Scan for the cell matching the given text and deliver its (X, Y) coordinate at center. 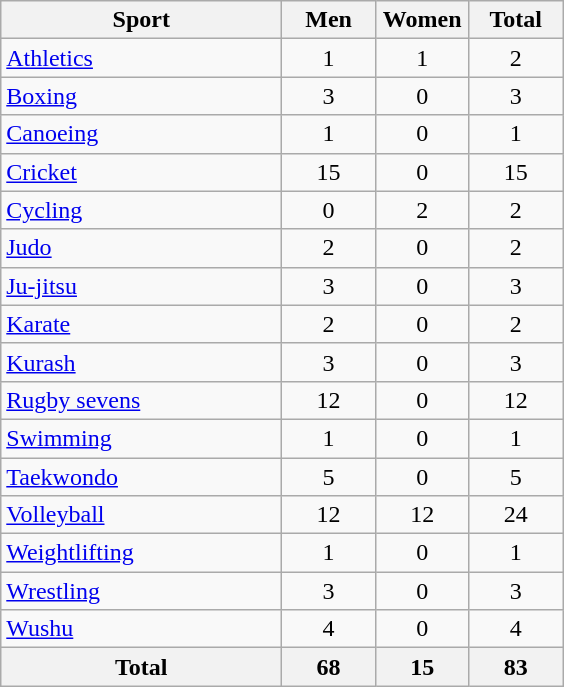
Weightlifting (142, 553)
Wrestling (142, 591)
Women (422, 20)
Men (329, 20)
Cricket (142, 172)
Boxing (142, 96)
Wushu (142, 629)
Karate (142, 324)
Cycling (142, 210)
Sport (142, 20)
Swimming (142, 438)
68 (329, 667)
Rugby sevens (142, 400)
Canoeing (142, 134)
Ju-jitsu (142, 286)
24 (516, 515)
Taekwondo (142, 477)
Athletics (142, 58)
Judo (142, 248)
Kurash (142, 362)
83 (516, 667)
Volleyball (142, 515)
